Provide the (x, y) coordinate of the cell's center where the given text is located.  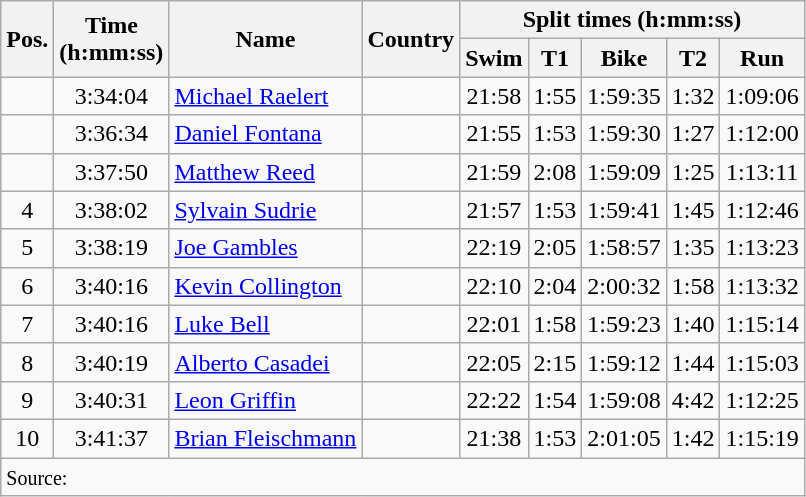
Sylvain Sudrie (266, 210)
Luke Bell (266, 324)
5 (28, 248)
1:44 (693, 362)
6 (28, 286)
10 (28, 438)
1:59:41 (624, 210)
1:59:12 (624, 362)
7 (28, 324)
1:15:14 (762, 324)
1:27 (693, 134)
3:38:19 (112, 248)
Brian Fleischmann (266, 438)
22:05 (494, 362)
9 (28, 400)
22:19 (494, 248)
21:59 (494, 172)
Matthew Reed (266, 172)
21:38 (494, 438)
21:55 (494, 134)
21:57 (494, 210)
22:22 (494, 400)
1:59:35 (624, 96)
Time(h:mm:ss) (112, 39)
1:25 (693, 172)
2:00:32 (624, 286)
4 (28, 210)
Name (266, 39)
8 (28, 362)
2:15 (555, 362)
1:54 (555, 400)
1:42 (693, 438)
1:13:23 (762, 248)
1:32 (693, 96)
1:15:19 (762, 438)
Michael Raelert (266, 96)
1:59:30 (624, 134)
21:58 (494, 96)
1:59:09 (624, 172)
Run (762, 58)
3:40:19 (112, 362)
1:55 (555, 96)
T2 (693, 58)
1:35 (693, 248)
3:38:02 (112, 210)
1:13:32 (762, 286)
T1 (555, 58)
1:13:11 (762, 172)
3:36:34 (112, 134)
Joe Gambles (266, 248)
4:42 (693, 400)
2:05 (555, 248)
1:58:57 (624, 248)
2:04 (555, 286)
Leon Griffin (266, 400)
22:01 (494, 324)
2:01:05 (624, 438)
Bike (624, 58)
Country (411, 39)
2:08 (555, 172)
Split times (h:mm:ss) (632, 20)
1:45 (693, 210)
Swim (494, 58)
3:37:50 (112, 172)
1:12:00 (762, 134)
Source: (403, 477)
Daniel Fontana (266, 134)
Alberto Casadei (266, 362)
Pos. (28, 39)
22:10 (494, 286)
1:12:25 (762, 400)
3:41:37 (112, 438)
Kevin Collington (266, 286)
1:40 (693, 324)
1:59:08 (624, 400)
3:34:04 (112, 96)
1:15:03 (762, 362)
3:40:31 (112, 400)
1:59:23 (624, 324)
1:09:06 (762, 96)
1:12:46 (762, 210)
